Extract the [X, Y] coordinate from the center of the cell holding the provided text.  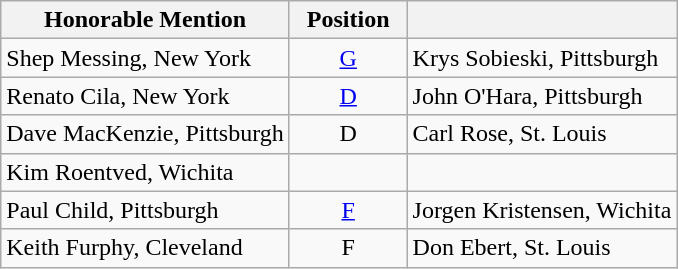
Kim Roentved, Wichita [146, 172]
G [348, 58]
Paul Child, Pittsburgh [146, 210]
Position [348, 20]
Keith Furphy, Cleveland [146, 248]
John O'Hara, Pittsburgh [542, 96]
Krys Sobieski, Pittsburgh [542, 58]
Carl Rose, St. Louis [542, 134]
Renato Cila, New York [146, 96]
Shep Messing, New York [146, 58]
Don Ebert, St. Louis [542, 248]
Jorgen Kristensen, Wichita [542, 210]
Dave MacKenzie, Pittsburgh [146, 134]
Honorable Mention [146, 20]
